From the cell containing the given text, extract its center point as (x, y) coordinate. 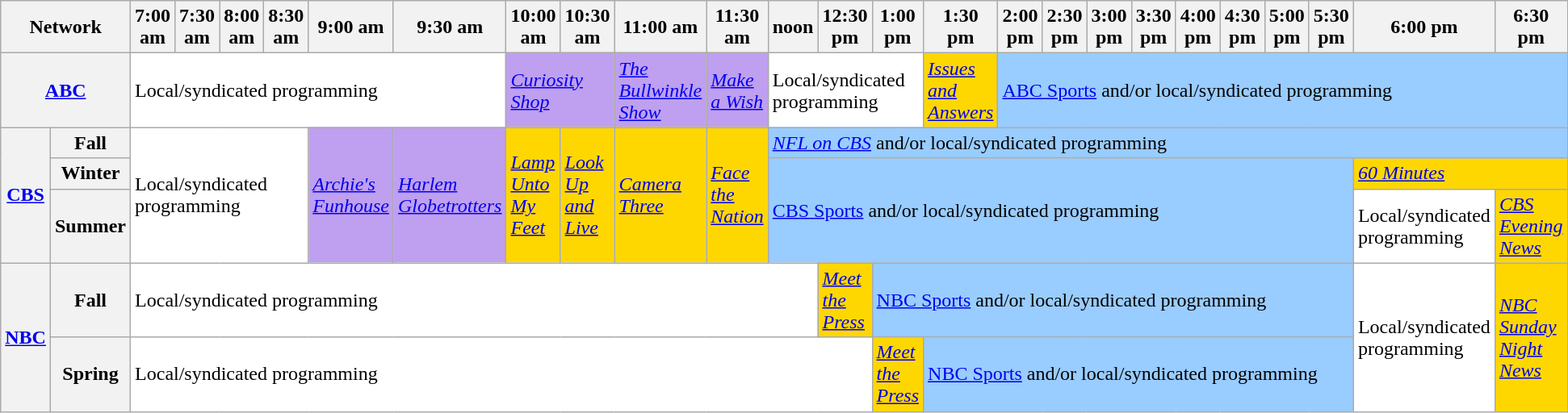
Summer (90, 226)
Look Up and Live (588, 195)
60 Minutes (1460, 173)
1:00 pm (898, 27)
Camera Three (660, 195)
10:30 am (588, 27)
6:30 pm (1531, 27)
10:00 am (533, 27)
noon (793, 27)
5:00 pm (1287, 27)
3:00 pm (1109, 27)
8:30 am (286, 27)
7:30 am (197, 27)
Issues and Answers (961, 90)
2:00 pm (1021, 27)
CBS Sports and/or local/syndicated programming (1061, 211)
1:30 pm (961, 27)
Face the Nation (737, 195)
6:00 pm (1424, 27)
5:30 pm (1331, 27)
2:30 pm (1064, 27)
ABC Sports and/or local/syndicated programming (1282, 90)
Harlem Globetrotters (450, 195)
11:30 am (737, 27)
7:00 am (153, 27)
11:00 am (660, 27)
Archie's Funhouse (351, 195)
Network (66, 27)
3:30 pm (1153, 27)
NBC (26, 337)
CBS (26, 195)
Spring (90, 374)
NFL on CBS and/or local/syndicated programming (1168, 143)
Curiosity Shop (560, 90)
CBS Evening News (1531, 226)
8:00 am (242, 27)
Winter (90, 173)
12:30 pm (845, 27)
The Bullwinkle Show (660, 90)
Lamp Unto My Feet (533, 195)
NBC Sunday Night News (1531, 337)
Make a Wish (737, 90)
4:30 pm (1242, 27)
9:30 am (450, 27)
ABC (66, 90)
9:00 am (351, 27)
4:00 pm (1198, 27)
